Capture the cell that displays the provided text and extract its (x, y) central coordinate. 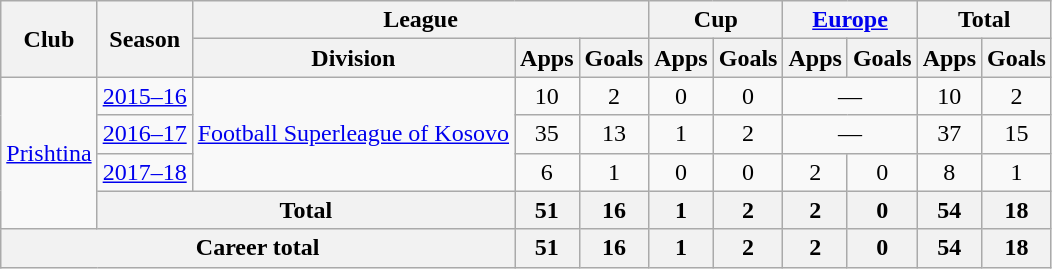
6 (547, 172)
Prishtina (49, 153)
League (420, 20)
8 (949, 172)
Division (353, 58)
35 (547, 134)
15 (1017, 134)
Football Superleague of Kosovo (353, 134)
2016–17 (144, 134)
Club (49, 39)
2015–16 (144, 96)
Europe (850, 20)
37 (949, 134)
Season (144, 39)
2017–18 (144, 172)
Career total (258, 248)
13 (614, 134)
Cup (716, 20)
